Locate the cell with the specified text and output its [X, Y] center coordinate. 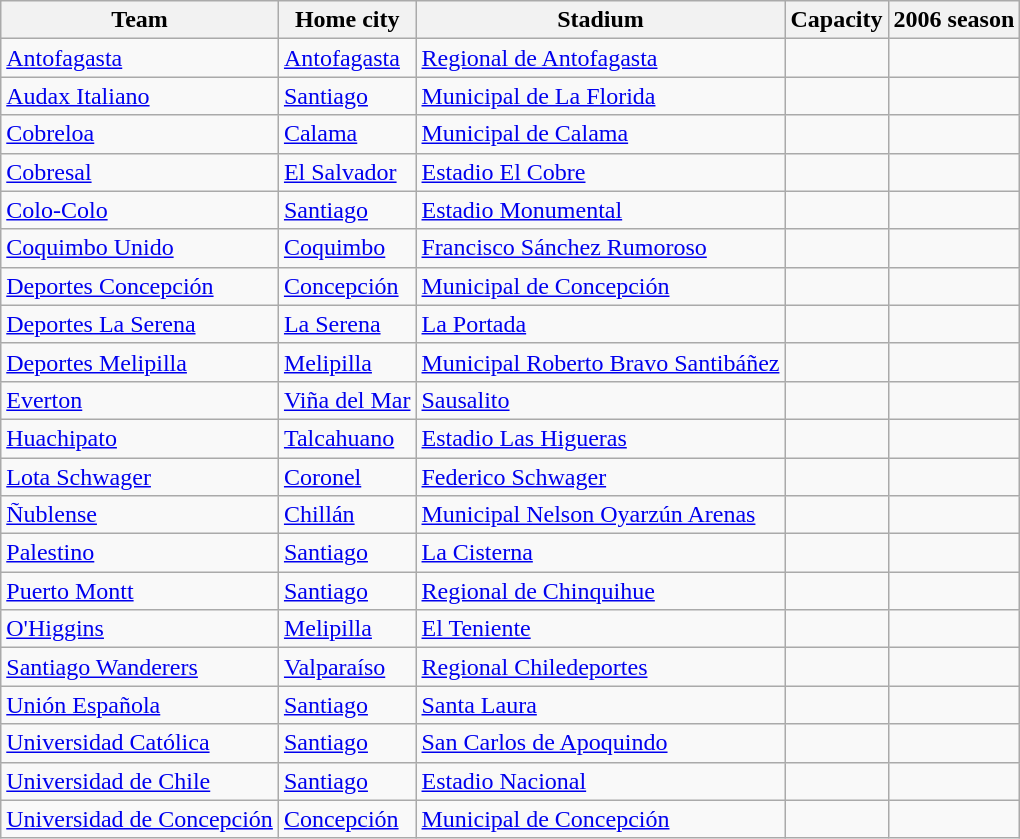
Coronel [347, 477]
Coquimbo Unido [140, 248]
Cobresal [140, 172]
Deportes La Serena [140, 324]
Federico Schwager [600, 477]
Deportes Concepción [140, 286]
La Serena [347, 324]
Lota Schwager [140, 477]
Colo-Colo [140, 210]
Regional de Antofagasta [600, 58]
Estadio Nacional [600, 781]
Stadium [600, 20]
Valparaíso [347, 667]
Viña del Mar [347, 400]
Estadio Las Higueras [600, 438]
La Cisterna [600, 553]
Sausalito [600, 400]
Santiago Wanderers [140, 667]
Puerto Montt [140, 591]
Talcahuano [347, 438]
Home city [347, 20]
Municipal Nelson Oyarzún Arenas [600, 515]
El Teniente [600, 629]
Coquimbo [347, 248]
Estadio Monumental [600, 210]
Francisco Sánchez Rumoroso [600, 248]
Chillán [347, 515]
Calama [347, 134]
Capacity [836, 20]
Regional de Chinquihue [600, 591]
Universidad de Chile [140, 781]
La Portada [600, 324]
O'Higgins [140, 629]
2006 season [954, 20]
Municipal Roberto Bravo Santibáñez [600, 362]
Team [140, 20]
Ñublense [140, 515]
Everton [140, 400]
Regional Chiledeportes [600, 667]
Unión Española [140, 705]
San Carlos de Apoquindo [600, 743]
Santa Laura [600, 705]
Cobreloa [140, 134]
Audax Italiano [140, 96]
Palestino [140, 553]
Estadio El Cobre [600, 172]
Huachipato [140, 438]
Deportes Melipilla [140, 362]
Municipal de La Florida [600, 96]
Universidad de Concepción [140, 819]
Universidad Católica [140, 743]
El Salvador [347, 172]
Municipal de Calama [600, 134]
